Detect which cell encompasses the target text, then output its [x, y] center coordinate. 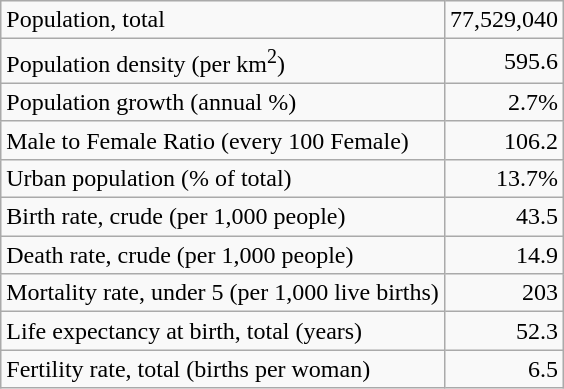
Male to Female Ratio (every 100 Female) [223, 140]
Urban population (% of total) [223, 178]
77,529,040 [504, 20]
Life expectancy at birth, total (years) [223, 331]
Population growth (annual %) [223, 102]
43.5 [504, 217]
106.2 [504, 140]
13.7% [504, 178]
Death rate, crude (per 1,000 people) [223, 255]
Birth rate, crude (per 1,000 people) [223, 217]
52.3 [504, 331]
Mortality rate, under 5 (per 1,000 live births) [223, 293]
2.7% [504, 102]
Population, total [223, 20]
6.5 [504, 369]
Fertility rate, total (births per woman) [223, 369]
Population density (per km2) [223, 62]
14.9 [504, 255]
203 [504, 293]
595.6 [504, 62]
